Output the (X, Y) coordinate of the center of the cell containing the given text.  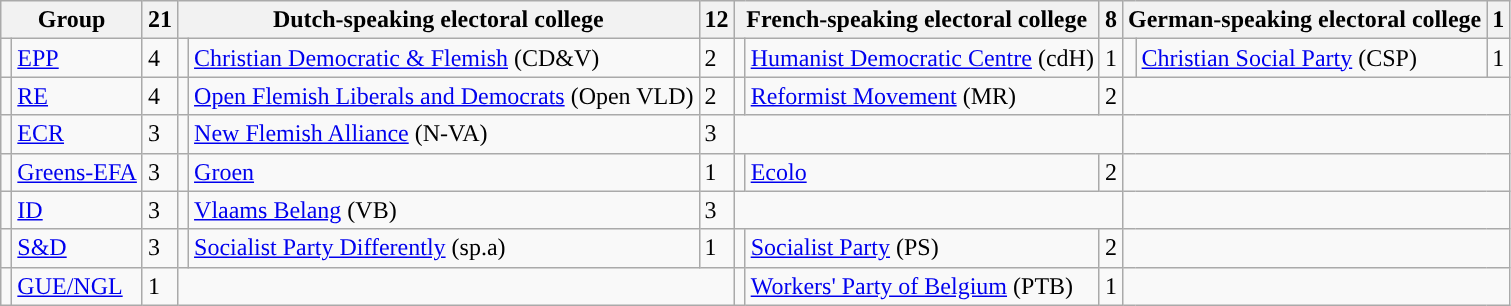
EPP (78, 58)
Humanist Democratic Centre (cdH) (922, 58)
Ecolo (922, 172)
Open Flemish Liberals and Democrats (Open VLD) (444, 96)
Socialist Party (PS) (922, 248)
Reformist Movement (MR) (922, 96)
S&D (78, 248)
German-speaking electoral college (1304, 20)
GUE/NGL (78, 286)
Socialist Party Differently (sp.a) (444, 248)
New Flemish Alliance (N-VA) (444, 134)
French-speaking electoral college (916, 20)
ID (78, 210)
12 (716, 20)
Greens-EFA (78, 172)
ECR (78, 134)
21 (160, 20)
Groen (444, 172)
Vlaams Belang (VB) (444, 210)
Dutch-speaking electoral college (438, 20)
Group (72, 20)
8 (1110, 20)
Christian Social Party (CSP) (1312, 58)
Christian Democratic & Flemish (CD&V) (444, 58)
Workers' Party of Belgium (PTB) (922, 286)
RE (78, 96)
